From the cell containing the given text, extract its center point as (X, Y) coordinate. 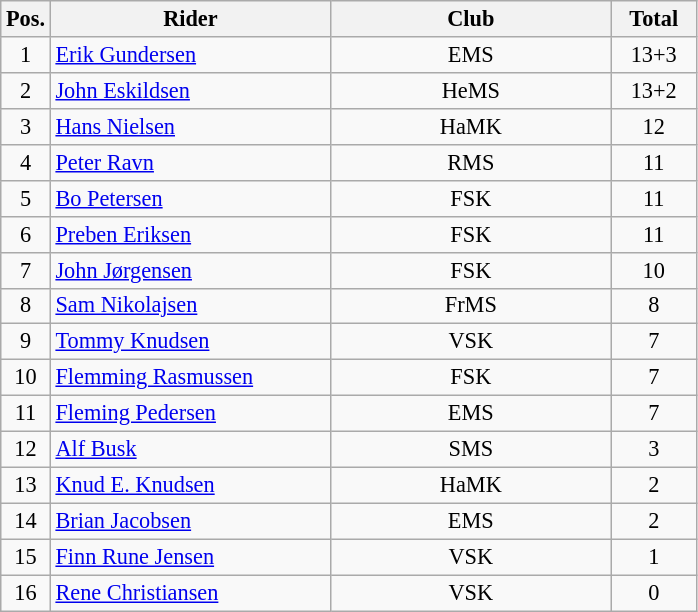
RMS (471, 162)
16 (26, 593)
Brian Jacobsen (190, 521)
Rene Christiansen (190, 593)
Preben Eriksen (190, 234)
5 (26, 198)
9 (26, 342)
Rider (190, 19)
13 (26, 485)
0 (654, 593)
Bo Petersen (190, 198)
Sam Nikolajsen (190, 306)
Club (471, 19)
Alf Busk (190, 450)
Knud E. Knudsen (190, 485)
Hans Nielsen (190, 126)
HeMS (471, 90)
Fleming Pedersen (190, 414)
4 (26, 162)
SMS (471, 450)
13+3 (654, 55)
Peter Ravn (190, 162)
13+2 (654, 90)
John Jørgensen (190, 270)
Pos. (26, 19)
Finn Rune Jensen (190, 557)
John Eskildsen (190, 90)
Tommy Knudsen (190, 342)
FrMS (471, 306)
14 (26, 521)
Flemming Rasmussen (190, 378)
Total (654, 19)
Erik Gundersen (190, 55)
15 (26, 557)
6 (26, 234)
